Identify which cell holds the provided text, then report its [X, Y] central coordinate. 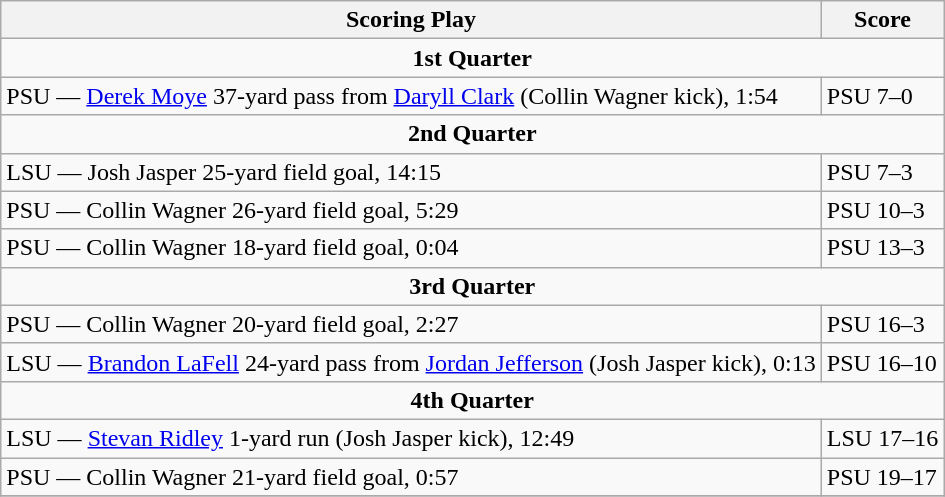
PSU 13–3 [882, 248]
PSU 10–3 [882, 210]
PSU — Collin Wagner 21-yard field goal, 0:57 [412, 477]
3rd Quarter [472, 286]
PSU — Derek Moye 37-yard pass from Daryll Clark (Collin Wagner kick), 1:54 [412, 96]
1st Quarter [472, 58]
PSU 16–10 [882, 362]
LSU — Brandon LaFell 24-yard pass from Jordan Jefferson (Josh Jasper kick), 0:13 [412, 362]
4th Quarter [472, 400]
PSU — Collin Wagner 20-yard field goal, 2:27 [412, 324]
LSU 17–16 [882, 438]
2nd Quarter [472, 134]
PSU 7–0 [882, 96]
PSU 7–3 [882, 172]
PSU 19–17 [882, 477]
Scoring Play [412, 20]
LSU — Josh Jasper 25-yard field goal, 14:15 [412, 172]
PSU — Collin Wagner 18-yard field goal, 0:04 [412, 248]
PSU 16–3 [882, 324]
LSU — Stevan Ridley 1-yard run (Josh Jasper kick), 12:49 [412, 438]
Score [882, 20]
PSU — Collin Wagner 26-yard field goal, 5:29 [412, 210]
